Detect which cell encompasses the target text, then output its [x, y] center coordinate. 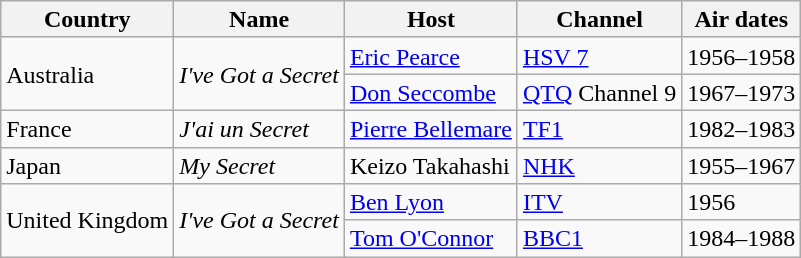
Pierre Bellemare [430, 128]
J'ai un Secret [260, 128]
HSV 7 [599, 56]
NHK [599, 166]
Name [260, 20]
Don Seccombe [430, 92]
TF1 [599, 128]
Tom O'Connor [430, 238]
Japan [88, 166]
QTQ Channel 9 [599, 92]
Air dates [742, 20]
BBC1 [599, 238]
1984–1988 [742, 238]
1955–1967 [742, 166]
United Kingdom [88, 220]
France [88, 128]
Country [88, 20]
My Secret [260, 166]
Eric Pearce [430, 56]
Host [430, 20]
1982–1983 [742, 128]
ITV [599, 202]
Channel [599, 20]
1956–1958 [742, 56]
Keizo Takahashi [430, 166]
1956 [742, 202]
Australia [88, 74]
1967–1973 [742, 92]
Ben Lyon [430, 202]
